For the text-containing cell, return its midpoint in (X, Y) coordinate format. 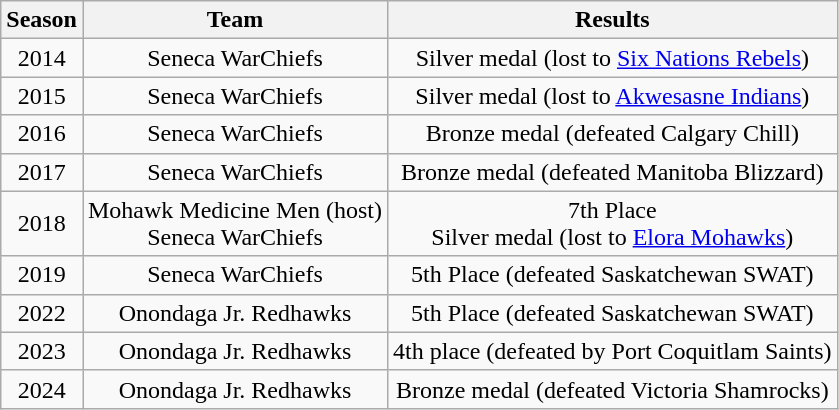
7th PlaceSilver medal (lost to Elora Mohawks) (613, 224)
Mohawk Medicine Men (host)Seneca WarChiefs (234, 224)
Bronze medal (defeated Victoria Shamrocks) (613, 389)
Team (234, 20)
2022 (42, 313)
2023 (42, 351)
2018 (42, 224)
2016 (42, 134)
2017 (42, 172)
2024 (42, 389)
Silver medal (lost to Akwesasne Indians) (613, 96)
Season (42, 20)
Results (613, 20)
2015 (42, 96)
2014 (42, 58)
Bronze medal (defeated Calgary Chill) (613, 134)
4th place (defeated by Port Coquitlam Saints) (613, 351)
2019 (42, 275)
Bronze medal (defeated Manitoba Blizzard) (613, 172)
Silver medal (lost to Six Nations Rebels) (613, 58)
